Output the (x, y) coordinate of the center of the cell containing the given text.  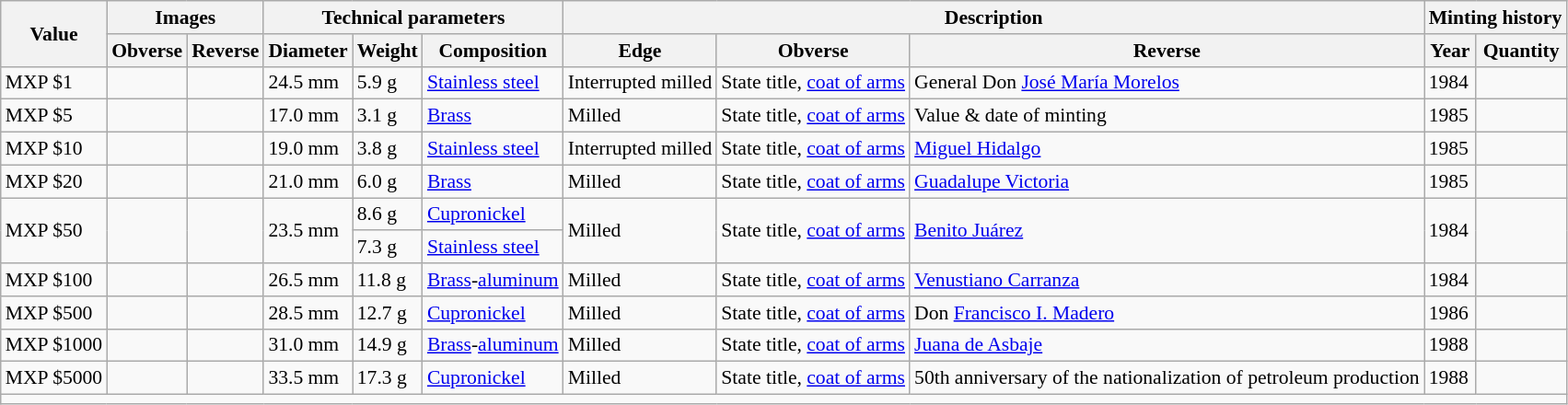
14.9 g (388, 345)
24.5 mm (308, 83)
MXP $50 (53, 230)
28.5 mm (308, 313)
17.3 g (388, 378)
Year (1450, 51)
MXP $500 (53, 313)
Diameter (308, 51)
12.7 g (388, 313)
23.5 mm (308, 230)
Don Francisco I. Madero (1167, 313)
MXP $5000 (53, 378)
MXP $20 (53, 181)
3.8 g (388, 149)
Composition (494, 51)
Weight (388, 51)
50th anniversary of the nationalization of petroleum production (1167, 378)
6.0 g (388, 181)
MXP $100 (53, 280)
Value & date of minting (1167, 116)
Quantity (1521, 51)
Miguel Hidalgo (1167, 149)
Benito Juárez (1167, 230)
8.6 g (388, 214)
MXP $10 (53, 149)
Guadalupe Victoria (1167, 181)
19.0 mm (308, 149)
MXP $1000 (53, 345)
Minting history (1495, 17)
1986 (1450, 313)
MXP $5 (53, 116)
Value (53, 33)
MXP $1 (53, 83)
Venustiano Carranza (1167, 280)
31.0 mm (308, 345)
Juana de Asbaje (1167, 345)
33.5 mm (308, 378)
Edge (641, 51)
Images (185, 17)
Technical parameters (412, 17)
7.3 g (388, 248)
General Don José María Morelos (1167, 83)
11.8 g (388, 280)
Description (994, 17)
21.0 mm (308, 181)
5.9 g (388, 83)
17.0 mm (308, 116)
26.5 mm (308, 280)
3.1 g (388, 116)
